Return the (X, Y) coordinate for the center point of the cell that contains the specified text.  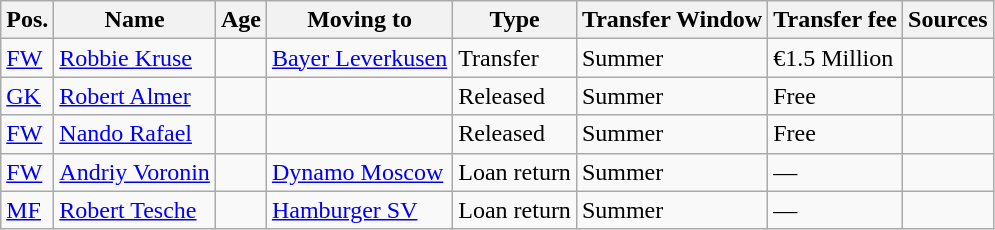
Moving to (359, 20)
Name (135, 20)
GK (28, 96)
Dynamo Moscow (359, 172)
Transfer Window (672, 20)
MF (28, 210)
Transfer fee (836, 20)
Andriy Voronin (135, 172)
Robert Almer (135, 96)
Robbie Kruse (135, 58)
Age (240, 20)
Sources (948, 20)
Hamburger SV (359, 210)
Robert Tesche (135, 210)
Nando Rafael (135, 134)
Pos. (28, 20)
€1.5 Million (836, 58)
Bayer Leverkusen (359, 58)
Type (515, 20)
Transfer (515, 58)
